Identify which cell holds the provided text, then report its (X, Y) central coordinate. 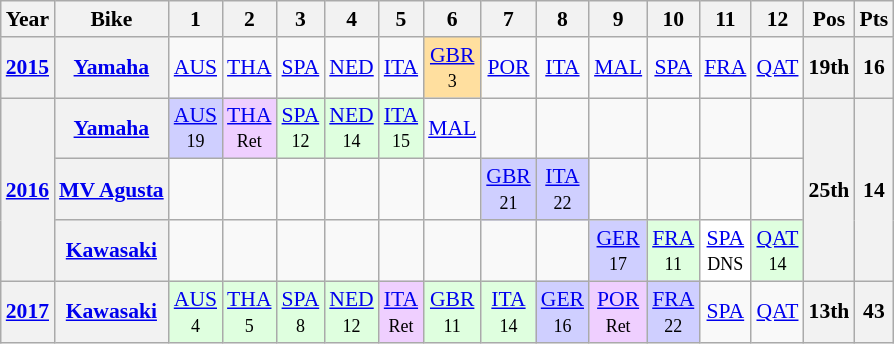
QAT14 (777, 250)
FRA (725, 68)
ITA14 (508, 312)
Pos (830, 19)
NED (351, 68)
Pts (874, 19)
10 (673, 19)
GBR21 (508, 190)
43 (874, 312)
19th (830, 68)
GER17 (618, 250)
GER16 (562, 312)
Bike (112, 19)
14 (874, 190)
1 (196, 19)
16 (874, 68)
GBR11 (452, 312)
THA (249, 68)
MV Agusta (112, 190)
12 (777, 19)
NED14 (351, 128)
Year (28, 19)
8 (562, 19)
THARet (249, 128)
2017 (28, 312)
SPA12 (301, 128)
2015 (28, 68)
7 (508, 19)
FRA11 (673, 250)
SPADNS (725, 250)
3 (301, 19)
GBR3 (452, 68)
PORRet (618, 312)
13th (830, 312)
AUS19 (196, 128)
ITA22 (562, 190)
POR (508, 68)
5 (401, 19)
4 (351, 19)
ITARet (401, 312)
25th (830, 190)
AUS (196, 68)
9 (618, 19)
ITA15 (401, 128)
2 (249, 19)
AUS4 (196, 312)
2016 (28, 190)
SPA8 (301, 312)
NED12 (351, 312)
FRA22 (673, 312)
THA5 (249, 312)
11 (725, 19)
6 (452, 19)
